Scan for the cell matching the given text and deliver its (X, Y) coordinate at center. 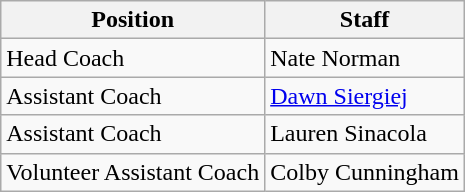
Lauren Sinacola (365, 134)
Position (133, 20)
Nate Norman (365, 58)
Head Coach (133, 58)
Colby Cunningham (365, 172)
Dawn Siergiej (365, 96)
Volunteer Assistant Coach (133, 172)
Staff (365, 20)
